Search for the cell housing the specified text and yield its [x, y] center coordinate. 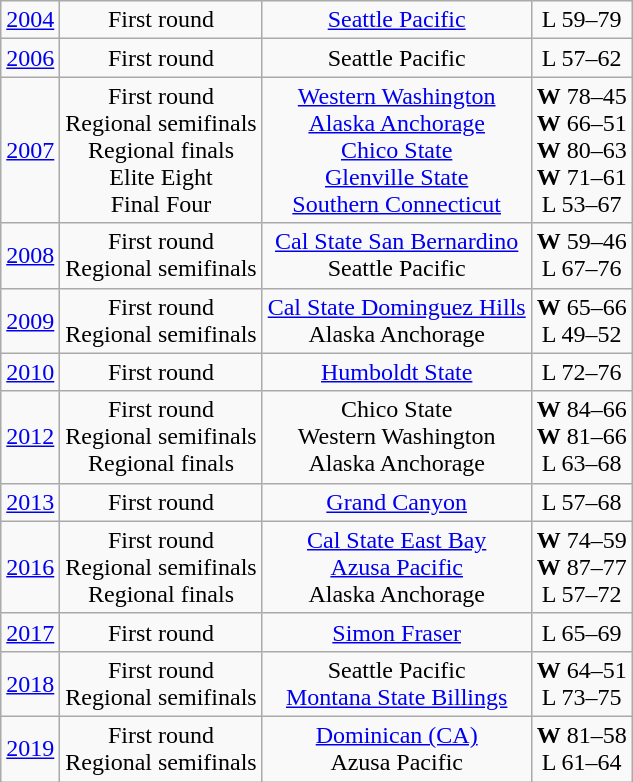
W 59–46L 67–76 [582, 256]
Dominican (CA)Azusa Pacific [396, 748]
Cal State East BayAzusa PacificAlaska Anchorage [396, 567]
Simon Fraser [396, 632]
Cal State San BernardinoSeattle Pacific [396, 256]
2012 [30, 437]
W 65–66L 49–52 [582, 320]
L 57–62 [582, 58]
W 84–66W 81–66L 63–68 [582, 437]
Cal State Dominguez HillsAlaska Anchorage [396, 320]
W 74–59W 87–77L 57–72 [582, 567]
2013 [30, 502]
2004 [30, 20]
L 65–69 [582, 632]
Western WashingtonAlaska AnchorageChico StateGlenville StateSouthern Connecticut [396, 150]
W 78–45W 66–51W 80–63W 71–61L 53–67 [582, 150]
2010 [30, 372]
2006 [30, 58]
L 72–76 [582, 372]
2019 [30, 748]
Grand Canyon [396, 502]
L 57–68 [582, 502]
W 81–58L 61–64 [582, 748]
W 64–51L 73–75 [582, 684]
2017 [30, 632]
2008 [30, 256]
2009 [30, 320]
2016 [30, 567]
L 59–79 [582, 20]
Chico StateWestern WashingtonAlaska Anchorage [396, 437]
2018 [30, 684]
Humboldt State [396, 372]
2007 [30, 150]
First roundRegional semifinalsRegional finalsElite EightFinal Four [161, 150]
Seattle PacificMontana State Billings [396, 684]
